From the cell containing the given text, extract its center point as (x, y) coordinate. 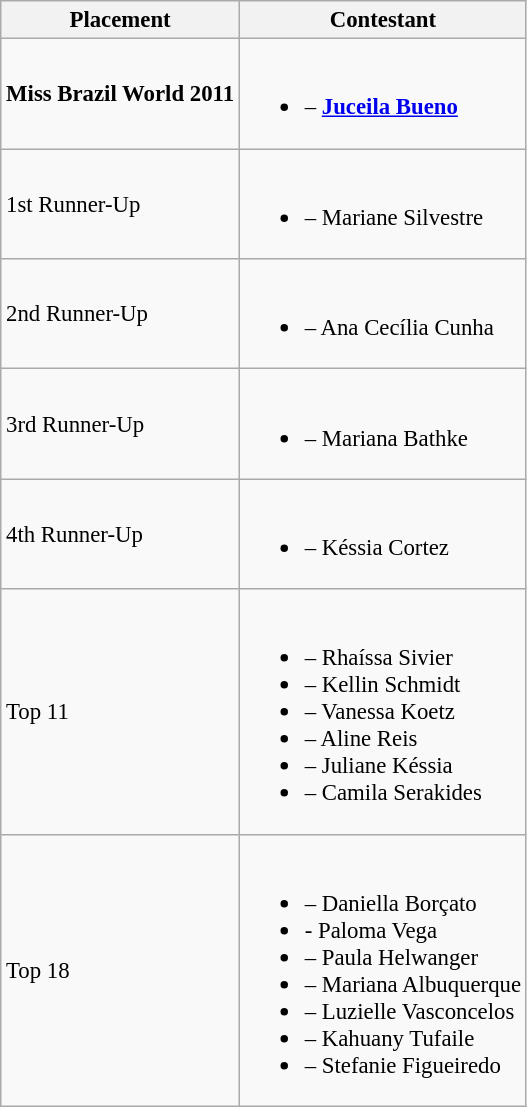
– Rhaíssa Sivier – Kellin Schmidt – Vanessa Koetz – Aline Reis – Juliane Késsia – Camila Serakides (382, 712)
Top 11 (120, 712)
2nd Runner-Up (120, 314)
Top 18 (120, 970)
– Késsia Cortez (382, 534)
– Mariane Silvestre (382, 204)
Miss Brazil World 2011 (120, 94)
– Juceila Bueno (382, 94)
– Daniella Borçato - Paloma Vega – Paula Helwanger – Mariana Albuquerque – Luzielle Vasconcelos – Kahuany Tufaile – Stefanie Figueiredo (382, 970)
– Ana Cecília Cunha (382, 314)
Placement (120, 20)
4th Runner-Up (120, 534)
– Mariana Bathke (382, 424)
Contestant (382, 20)
1st Runner-Up (120, 204)
3rd Runner-Up (120, 424)
